Capture the cell that displays the provided text and extract its (x, y) central coordinate. 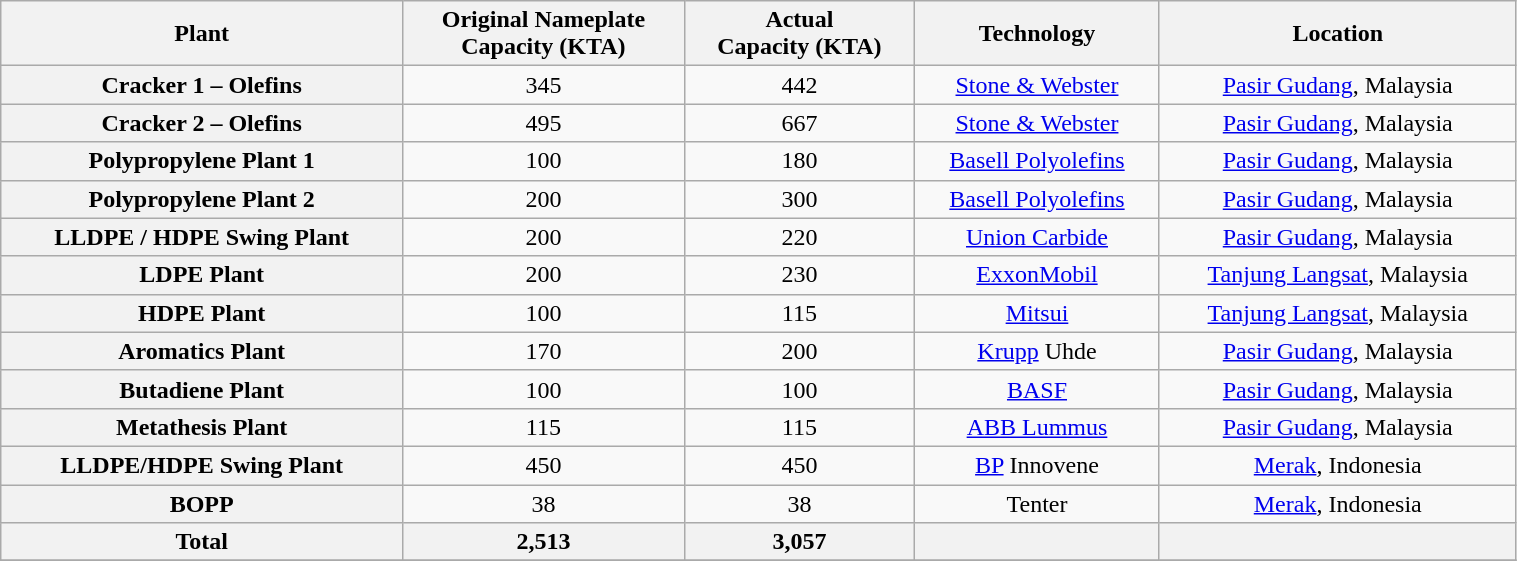
220 (799, 237)
345 (544, 85)
Cracker 1 – Olefins (202, 85)
LDPE Plant (202, 275)
Krupp Uhde (1038, 351)
LLDPE/HDPE Swing Plant (202, 465)
ABB Lummus (1038, 427)
2,513 (544, 542)
3,057 (799, 542)
BASF (1038, 389)
Tenter (1038, 503)
LLDPE / HDPE Swing Plant (202, 237)
Total (202, 542)
Polypropylene Plant 2 (202, 199)
Butadiene Plant (202, 389)
442 (799, 85)
180 (799, 161)
ExxonMobil (1038, 275)
300 (799, 199)
Aromatics Plant (202, 351)
ActualCapacity (KTA) (799, 34)
Cracker 2 – Olefins (202, 123)
667 (799, 123)
Technology (1038, 34)
170 (544, 351)
Polypropylene Plant 1 (202, 161)
Mitsui (1038, 313)
495 (544, 123)
Plant (202, 34)
Union Carbide (1038, 237)
BOPP (202, 503)
230 (799, 275)
Metathesis Plant (202, 427)
Location (1338, 34)
HDPE Plant (202, 313)
BP Innovene (1038, 465)
Original NameplateCapacity (KTA) (544, 34)
